Determine the [x, y] coordinate at the center of the cell enclosing the given text.  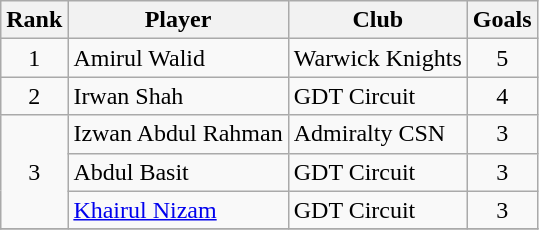
Player [178, 20]
Warwick Knights [378, 58]
4 [502, 96]
Irwan Shah [178, 96]
Goals [502, 20]
1 [34, 58]
5 [502, 58]
Club [378, 20]
Izwan Abdul Rahman [178, 134]
Abdul Basit [178, 172]
Amirul Walid [178, 58]
Rank [34, 20]
Admiralty CSN [378, 134]
Khairul Nizam [178, 210]
2 [34, 96]
